From the cell containing the given text, extract its center point as [x, y] coordinate. 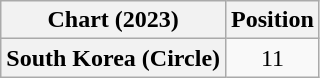
South Korea (Circle) [114, 58]
Position [273, 20]
11 [273, 58]
Chart (2023) [114, 20]
